From the cell containing the given text, extract its center point as (X, Y) coordinate. 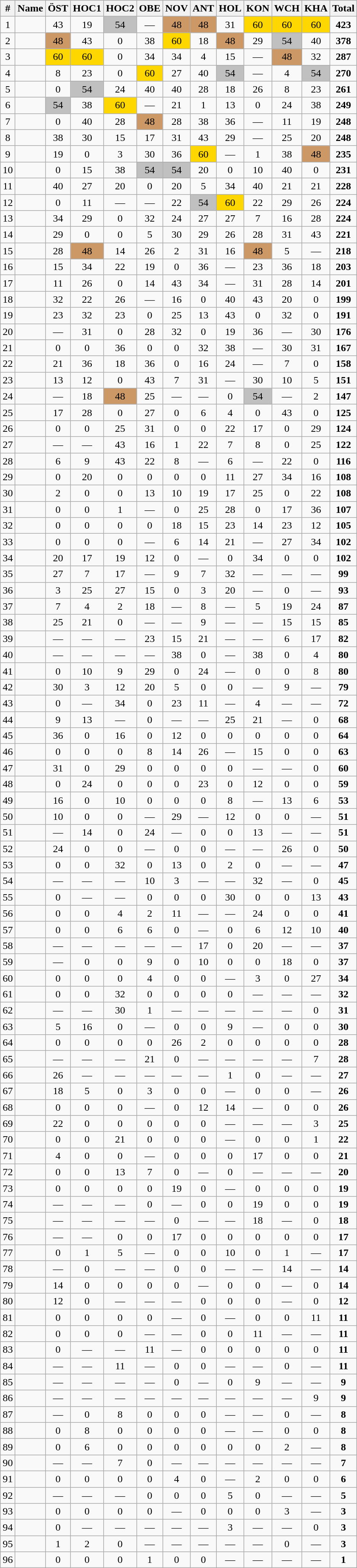
52 (8, 849)
42 (8, 687)
74 (8, 1204)
# (8, 8)
167 (343, 348)
270 (343, 73)
62 (8, 1011)
75 (8, 1220)
423 (343, 25)
65 (8, 1059)
176 (343, 332)
201 (343, 283)
78 (8, 1269)
86 (8, 1398)
NOV (176, 8)
HOC2 (120, 8)
228 (343, 186)
81 (8, 1317)
HOL (230, 8)
88 (8, 1430)
55 (8, 897)
76 (8, 1237)
HOC1 (87, 8)
122 (343, 445)
49 (8, 800)
124 (343, 428)
Total (343, 8)
218 (343, 251)
71 (8, 1156)
107 (343, 510)
125 (343, 412)
147 (343, 396)
77 (8, 1253)
44 (8, 720)
39 (8, 639)
58 (8, 946)
56 (8, 913)
35 (8, 574)
46 (8, 752)
KON (258, 8)
69 (8, 1123)
67 (8, 1091)
261 (343, 89)
61 (8, 994)
OBE (150, 8)
ANT (204, 8)
287 (343, 57)
231 (343, 170)
96 (8, 1560)
191 (343, 315)
Name (31, 8)
70 (8, 1140)
33 (8, 542)
116 (343, 461)
158 (343, 364)
KHA (316, 8)
73 (8, 1188)
99 (343, 574)
95 (8, 1544)
83 (8, 1350)
57 (8, 929)
105 (343, 526)
WCH (286, 8)
90 (8, 1463)
235 (343, 154)
221 (343, 235)
84 (8, 1366)
66 (8, 1075)
249 (343, 105)
92 (8, 1495)
199 (343, 299)
91 (8, 1479)
ÖST (58, 8)
378 (343, 41)
203 (343, 267)
151 (343, 380)
94 (8, 1528)
89 (8, 1447)
